Scan for the cell matching the given text and deliver its [X, Y] coordinate at center. 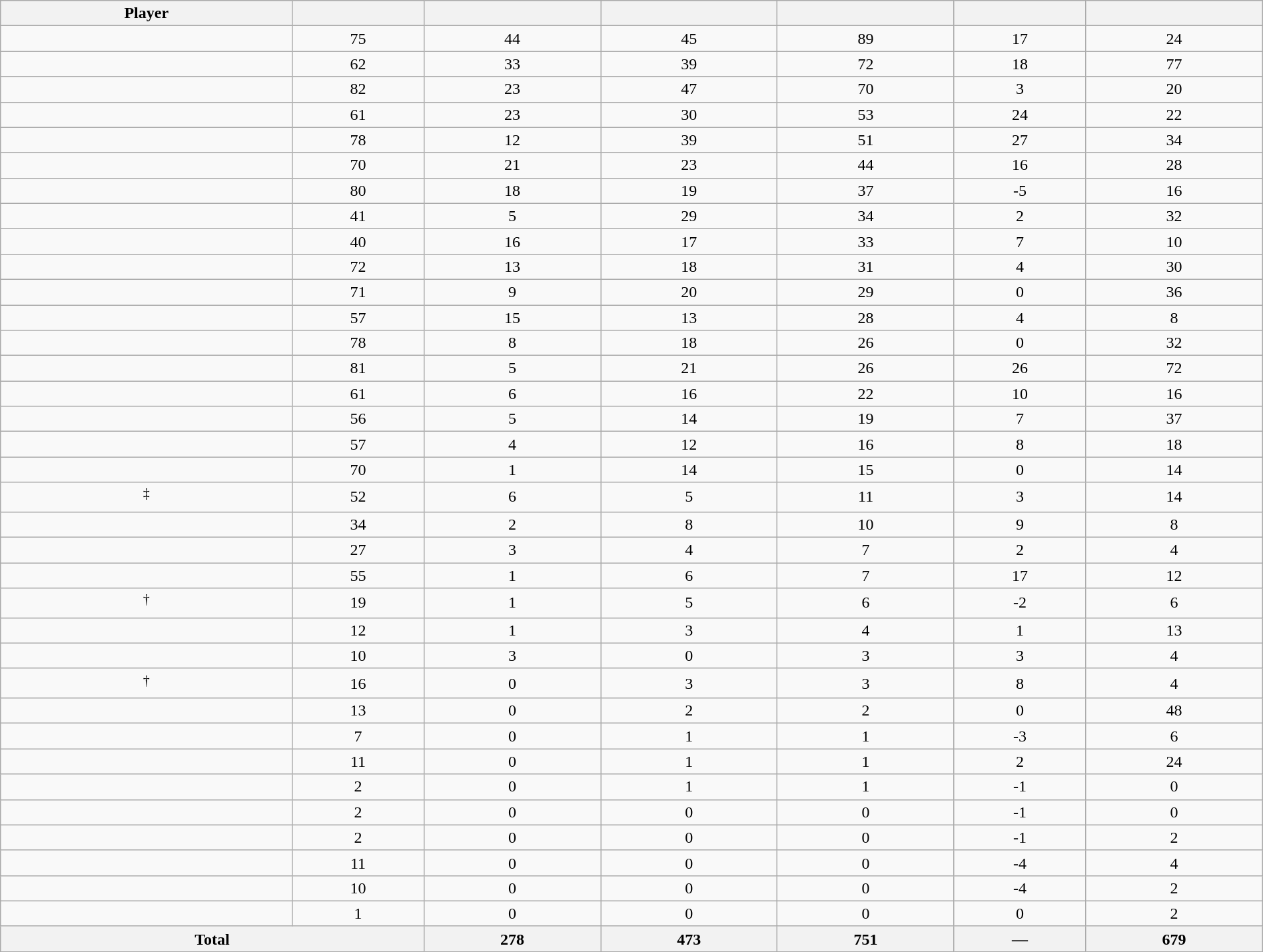
473 [689, 939]
— [1020, 939]
77 [1174, 64]
-2 [1020, 604]
-3 [1020, 736]
679 [1174, 939]
751 [866, 939]
52 [358, 497]
45 [689, 39]
278 [512, 939]
41 [358, 216]
80 [358, 191]
Player [147, 13]
55 [358, 576]
56 [358, 419]
Total [212, 939]
48 [1174, 711]
62 [358, 64]
40 [358, 241]
36 [1174, 292]
‡ [147, 497]
47 [689, 89]
31 [866, 266]
-5 [1020, 191]
75 [358, 39]
89 [866, 39]
81 [358, 368]
51 [866, 140]
82 [358, 89]
71 [358, 292]
53 [866, 115]
